For the text-containing cell, return its midpoint in (X, Y) coordinate format. 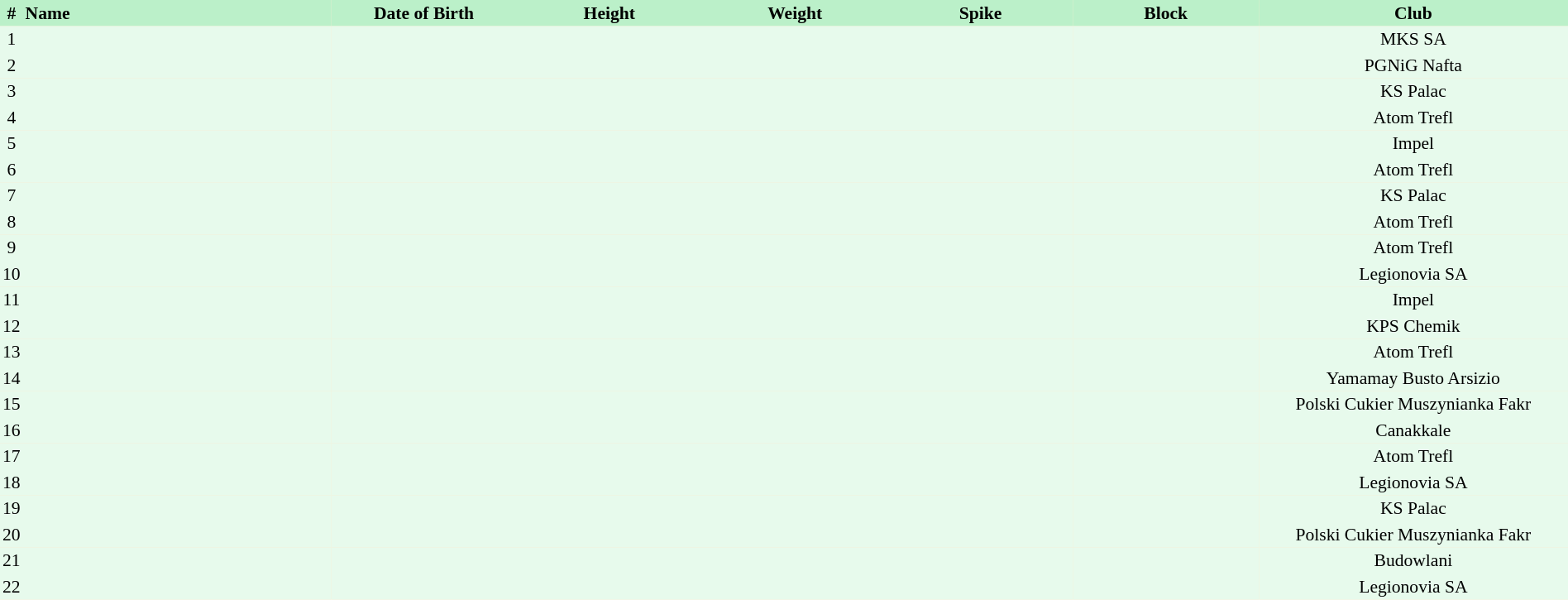
Spike (980, 13)
PGNiG Nafta (1413, 65)
8 (12, 222)
Date of Birth (423, 13)
6 (12, 170)
Block (1166, 13)
20 (12, 535)
7 (12, 195)
10 (12, 274)
5 (12, 144)
19 (12, 508)
Club (1413, 13)
21 (12, 561)
Yamamay Busto Arsizio (1413, 378)
12 (12, 326)
Canakkale (1413, 430)
16 (12, 430)
11 (12, 300)
Weight (795, 13)
15 (12, 404)
3 (12, 91)
KPS Chemik (1413, 326)
Height (610, 13)
18 (12, 482)
Budowlani (1413, 561)
MKS SA (1413, 40)
Name (177, 13)
13 (12, 353)
2 (12, 65)
17 (12, 457)
# (12, 13)
9 (12, 248)
4 (12, 118)
22 (12, 587)
14 (12, 378)
1 (12, 40)
